Provide the (x, y) coordinate of the cell's center where the given text is located.  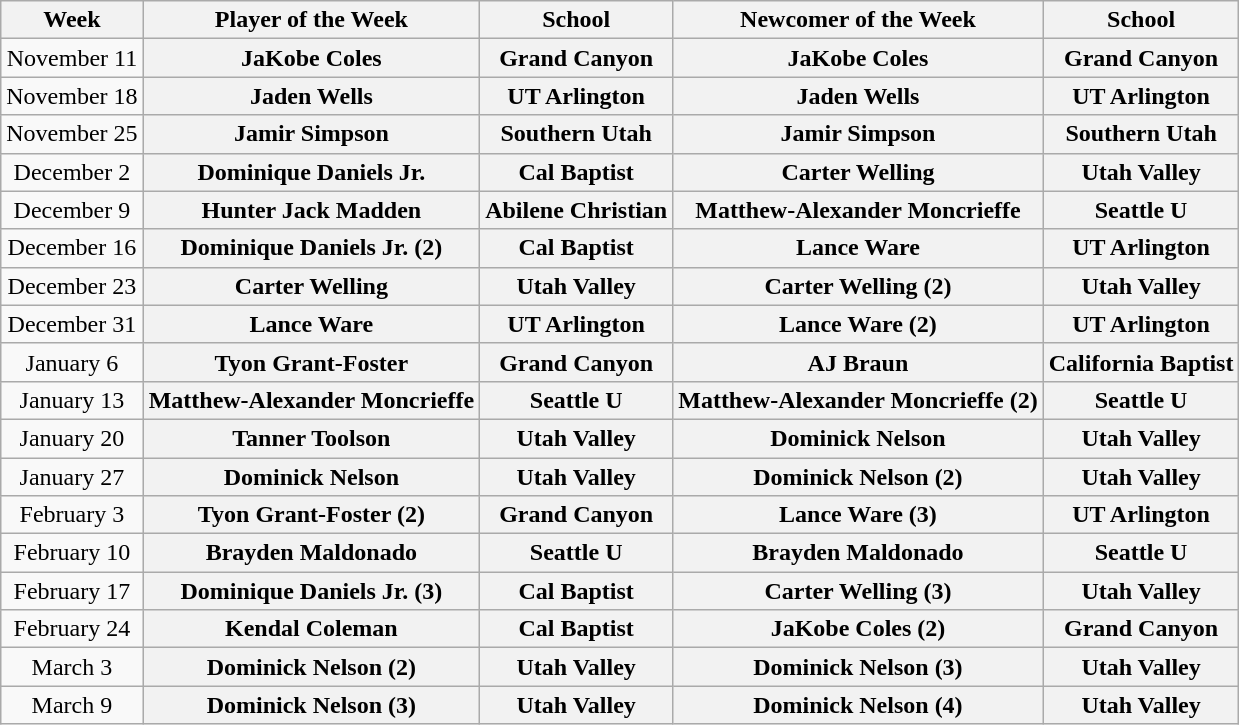
January 6 (72, 362)
Dominique Daniels Jr. (3) (312, 591)
Carter Welling (2) (858, 286)
December 16 (72, 248)
Tyon Grant-Foster (312, 362)
December 23 (72, 286)
Lance Ware (2) (858, 324)
Hunter Jack Madden (312, 210)
February 24 (72, 629)
November 25 (72, 134)
AJ Braun (858, 362)
December 2 (72, 172)
November 18 (72, 96)
Lance Ware (3) (858, 515)
Kendal Coleman (312, 629)
January 13 (72, 400)
February 10 (72, 553)
Tyon Grant-Foster (2) (312, 515)
Dominique Daniels Jr. (312, 172)
December 31 (72, 324)
Week (72, 20)
California Baptist (1141, 362)
February 3 (72, 515)
Abilene Christian (576, 210)
Dominique Daniels Jr. (2) (312, 248)
March 9 (72, 705)
Tanner Toolson (312, 438)
JaKobe Coles (2) (858, 629)
December 9 (72, 210)
Player of the Week (312, 20)
February 17 (72, 591)
Carter Welling (3) (858, 591)
January 27 (72, 477)
Matthew-Alexander Moncrieffe (2) (858, 400)
November 11 (72, 58)
Dominick Nelson (4) (858, 705)
Newcomer of the Week (858, 20)
January 20 (72, 438)
March 3 (72, 667)
